Return the (X, Y) coordinate for the center point of the cell that contains the specified text.  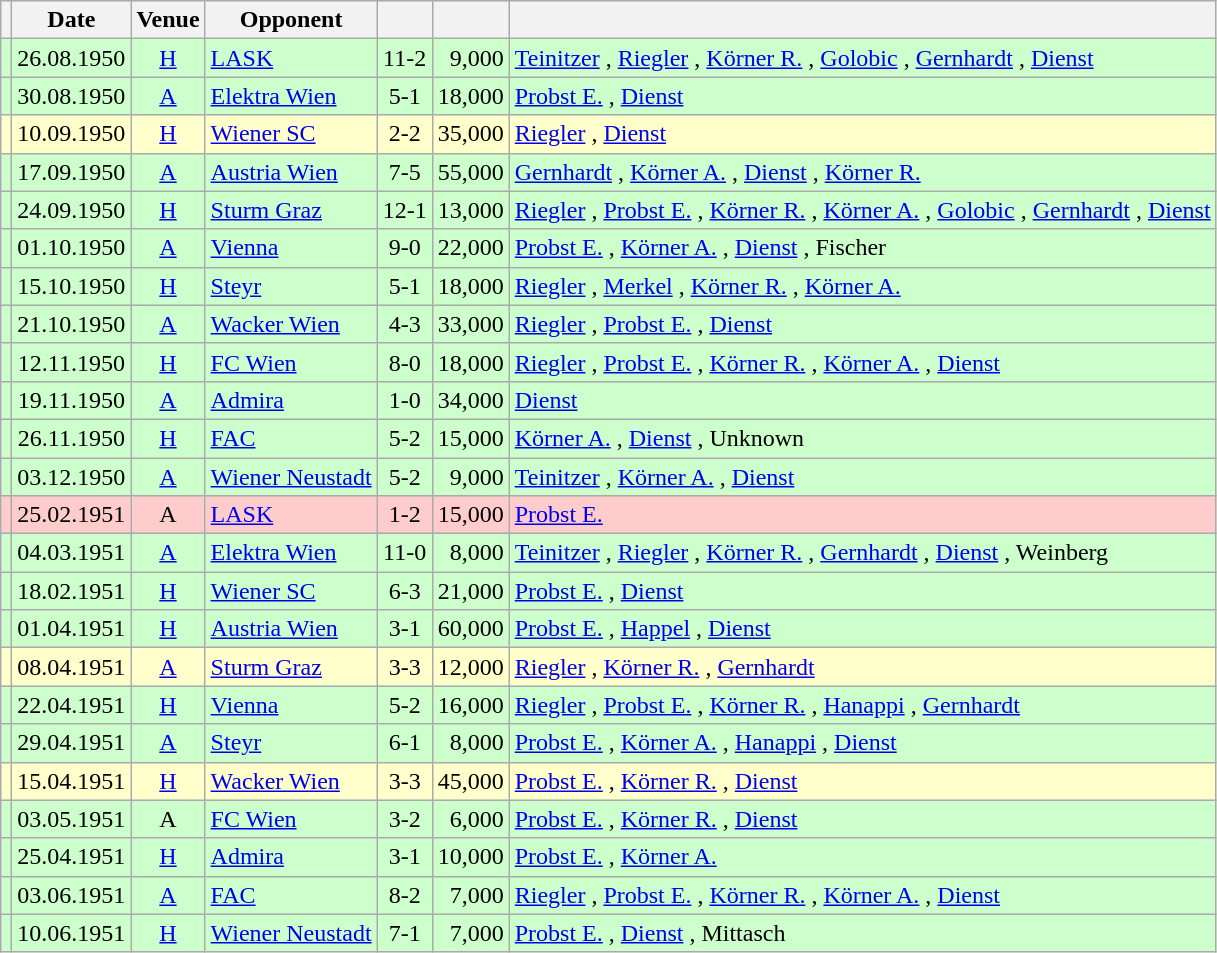
10.06.1951 (72, 933)
Riegler , Merkel , Körner R. , Körner A. (862, 286)
Teinitzer , Riegler , Körner R. , Golobic , Gernhardt , Dienst (862, 58)
3-2 (404, 819)
Probst E. , Körner A. , Dienst , Fischer (862, 248)
Opponent (291, 20)
01.04.1951 (72, 629)
01.10.1950 (72, 248)
Probst E. , Happel , Dienst (862, 629)
Gernhardt , Körner A. , Dienst , Körner R. (862, 172)
17.09.1950 (72, 172)
2-2 (404, 134)
1-2 (404, 515)
10.09.1950 (72, 134)
19.11.1950 (72, 400)
15.10.1950 (72, 286)
Riegler , Probst E. , Körner R. , Hanappi , Gernhardt (862, 705)
Riegler , Probst E. , Körner R. , Körner A. , Golobic , Gernhardt , Dienst (862, 210)
35,000 (470, 134)
12.11.1950 (72, 362)
7-5 (404, 172)
24.09.1950 (72, 210)
22,000 (470, 248)
26.11.1950 (72, 438)
Date (72, 20)
Dienst (862, 400)
33,000 (470, 324)
25.02.1951 (72, 515)
Probst E. , Körner A. (862, 857)
21.10.1950 (72, 324)
Probst E. , Körner A. , Hanappi , Dienst (862, 743)
03.12.1950 (72, 477)
30.08.1950 (72, 96)
25.04.1951 (72, 857)
Riegler , Probst E. , Dienst (862, 324)
13,000 (470, 210)
8-2 (404, 895)
9-0 (404, 248)
60,000 (470, 629)
21,000 (470, 591)
6,000 (470, 819)
15.04.1951 (72, 781)
45,000 (470, 781)
16,000 (470, 705)
7-1 (404, 933)
03.05.1951 (72, 819)
29.04.1951 (72, 743)
10,000 (470, 857)
Körner A. , Dienst , Unknown (862, 438)
Riegler , Dienst (862, 134)
1-0 (404, 400)
12,000 (470, 667)
26.08.1950 (72, 58)
Probst E. (862, 515)
Riegler , Körner R. , Gernhardt (862, 667)
6-3 (404, 591)
22.04.1951 (72, 705)
08.04.1951 (72, 667)
Teinitzer , Körner A. , Dienst (862, 477)
11-2 (404, 58)
4-3 (404, 324)
03.06.1951 (72, 895)
12-1 (404, 210)
55,000 (470, 172)
Teinitzer , Riegler , Körner R. , Gernhardt , Dienst , Weinberg (862, 553)
Probst E. , Dienst , Mittasch (862, 933)
8-0 (404, 362)
11-0 (404, 553)
34,000 (470, 400)
18.02.1951 (72, 591)
6-1 (404, 743)
04.03.1951 (72, 553)
Venue (168, 20)
